Find where the given text appears and provide that cell's center as (x, y) coordinate. 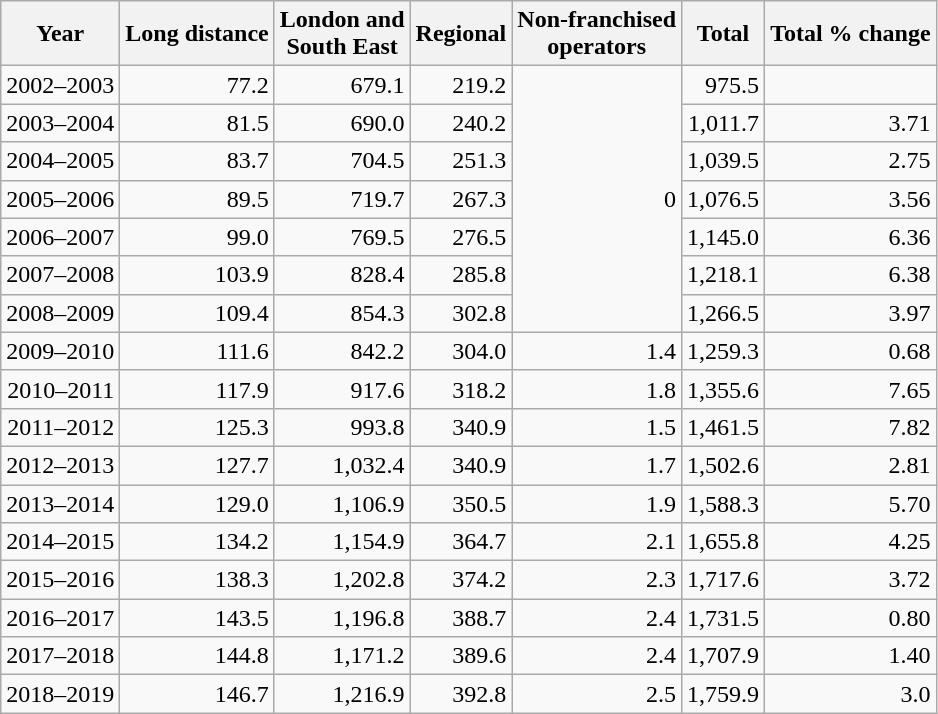
111.6 (197, 351)
1,039.5 (724, 161)
854.3 (342, 313)
769.5 (342, 237)
0 (597, 199)
2015–2016 (60, 580)
2.1 (597, 542)
2003–2004 (60, 123)
81.5 (197, 123)
99.0 (197, 237)
2005–2006 (60, 199)
1,196.8 (342, 618)
2002–2003 (60, 85)
7.65 (851, 389)
1,171.2 (342, 656)
1,588.3 (724, 503)
3.0 (851, 694)
6.36 (851, 237)
Non-franchisedoperators (597, 34)
2008–2009 (60, 313)
828.4 (342, 275)
2014–2015 (60, 542)
125.3 (197, 427)
1,154.9 (342, 542)
719.7 (342, 199)
975.5 (724, 85)
3.97 (851, 313)
276.5 (461, 237)
143.5 (197, 618)
144.8 (197, 656)
2006–2007 (60, 237)
1.7 (597, 465)
389.6 (461, 656)
5.70 (851, 503)
89.5 (197, 199)
2007–2008 (60, 275)
1,218.1 (724, 275)
6.38 (851, 275)
Long distance (197, 34)
2.5 (597, 694)
392.8 (461, 694)
109.4 (197, 313)
364.7 (461, 542)
1,655.8 (724, 542)
2009–2010 (60, 351)
1,502.6 (724, 465)
2.3 (597, 580)
1,461.5 (724, 427)
374.2 (461, 580)
129.0 (197, 503)
Regional (461, 34)
251.3 (461, 161)
1,011.7 (724, 123)
77.2 (197, 85)
Total (724, 34)
103.9 (197, 275)
1,759.9 (724, 694)
4.25 (851, 542)
1.9 (597, 503)
3.71 (851, 123)
1,032.4 (342, 465)
2012–2013 (60, 465)
138.3 (197, 580)
London andSouth East (342, 34)
2017–2018 (60, 656)
679.1 (342, 85)
1,707.9 (724, 656)
83.7 (197, 161)
1,259.3 (724, 351)
240.2 (461, 123)
1,145.0 (724, 237)
304.0 (461, 351)
2016–2017 (60, 618)
Year (60, 34)
1,106.9 (342, 503)
1,731.5 (724, 618)
1,266.5 (724, 313)
2011–2012 (60, 427)
318.2 (461, 389)
1,076.5 (724, 199)
2.75 (851, 161)
7.82 (851, 427)
842.2 (342, 351)
993.8 (342, 427)
1,355.6 (724, 389)
127.7 (197, 465)
2010–2011 (60, 389)
Total % change (851, 34)
0.68 (851, 351)
267.3 (461, 199)
2013–2014 (60, 503)
2018–2019 (60, 694)
1.4 (597, 351)
704.5 (342, 161)
1.5 (597, 427)
219.2 (461, 85)
350.5 (461, 503)
1,202.8 (342, 580)
917.6 (342, 389)
1,216.9 (342, 694)
1.8 (597, 389)
1,717.6 (724, 580)
3.56 (851, 199)
0.80 (851, 618)
302.8 (461, 313)
2.81 (851, 465)
1.40 (851, 656)
134.2 (197, 542)
690.0 (342, 123)
3.72 (851, 580)
117.9 (197, 389)
285.8 (461, 275)
146.7 (197, 694)
2004–2005 (60, 161)
388.7 (461, 618)
